From the cell containing the given text, extract its center point as [x, y] coordinate. 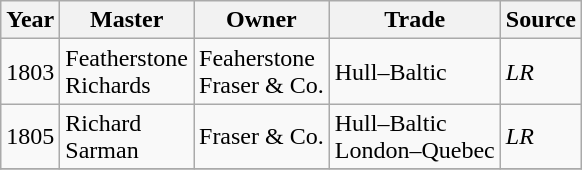
Master [127, 20]
1805 [30, 136]
FeatherstoneRichards [127, 72]
Hull–BalticLondon–Quebec [414, 136]
1803 [30, 72]
RichardSarman [127, 136]
Hull–Baltic [414, 72]
Trade [414, 20]
Source [540, 20]
Owner [262, 20]
Year [30, 20]
Fraser & Co. [262, 136]
FeaherstoneFraser & Co. [262, 72]
